For the text-containing cell, return its midpoint in [X, Y] coordinate format. 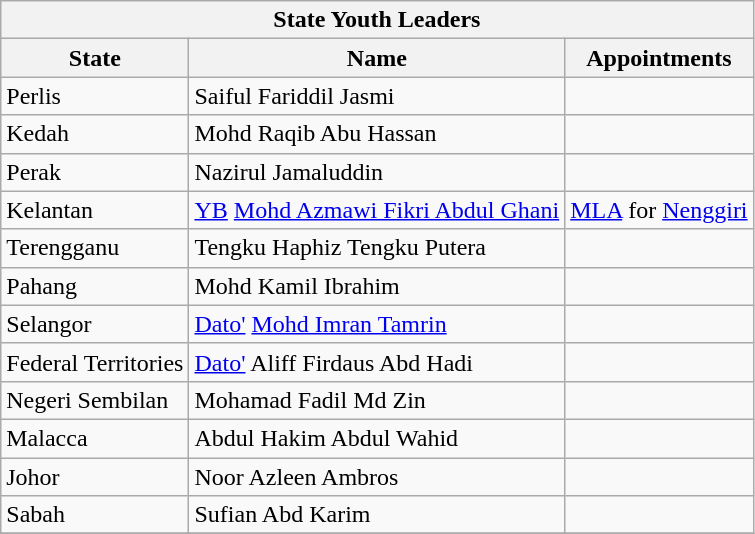
Malacca [95, 438]
Negeri Sembilan [95, 400]
Appointments [659, 58]
Nazirul Jamaluddin [377, 172]
Mohamad Fadil Md Zin [377, 400]
Sabah [95, 515]
MLA for Nenggiri [659, 210]
Abdul Hakim Abdul Wahid [377, 438]
Federal Territories [95, 362]
Tengku Haphiz Tengku Putera [377, 248]
Perlis [95, 96]
Selangor [95, 324]
State Youth Leaders [377, 20]
Sufian Abd Karim [377, 515]
Saiful Fariddil Jasmi [377, 96]
Noor Azleen Ambros [377, 477]
Mohd Raqib Abu Hassan [377, 134]
Perak [95, 172]
Pahang [95, 286]
Name [377, 58]
Kelantan [95, 210]
YB Mohd Azmawi Fikri Abdul Ghani [377, 210]
State [95, 58]
Kedah [95, 134]
Mohd Kamil Ibrahim [377, 286]
Johor [95, 477]
Dato' Mohd Imran Tamrin [377, 324]
Dato' Aliff Firdaus Abd Hadi [377, 362]
Terengganu [95, 248]
